From the cell containing the given text, extract its center point as (x, y) coordinate. 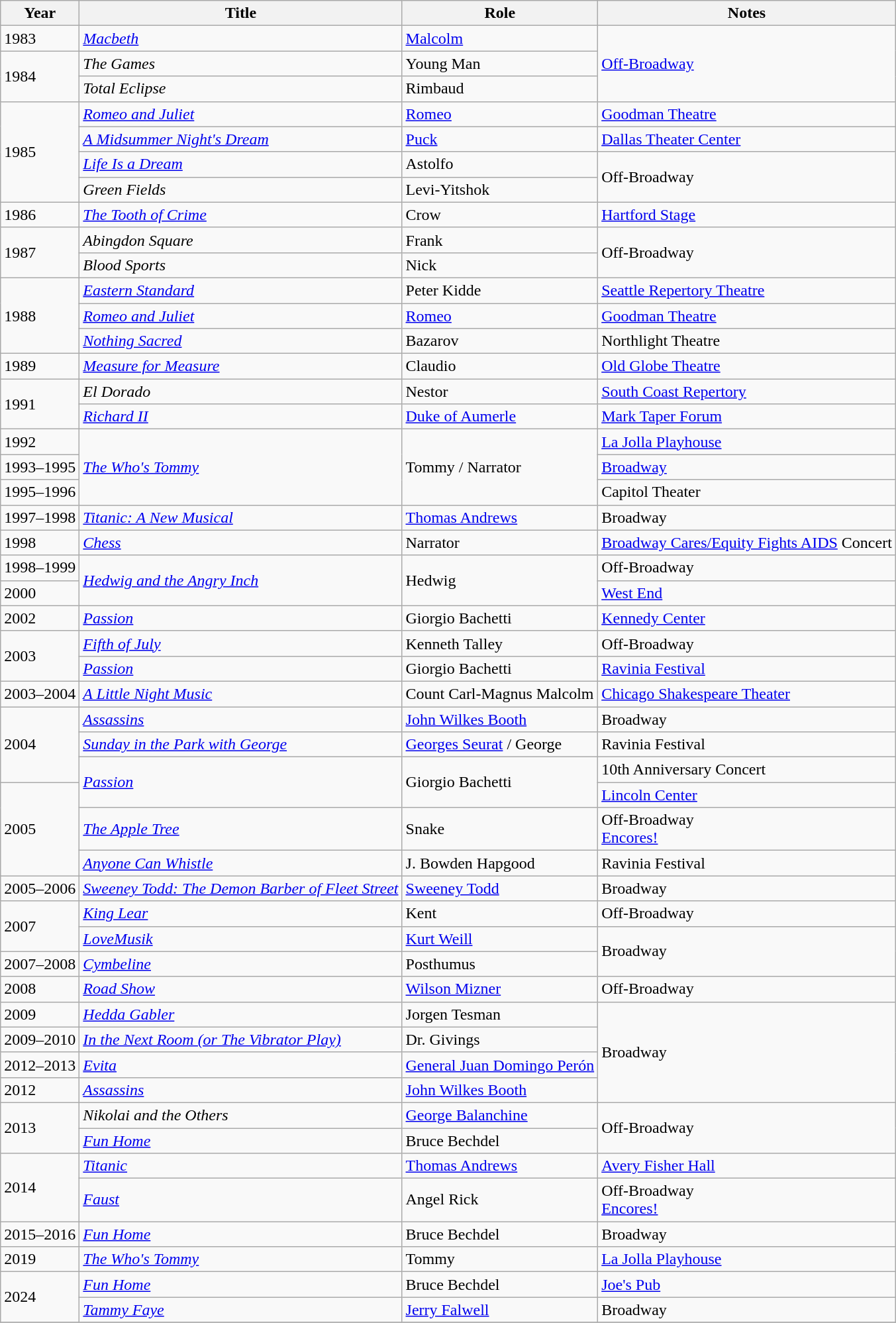
Titanic (241, 1166)
2013 (40, 1128)
J. Bowden Hapgood (500, 863)
Puck (500, 139)
Peter Kidde (500, 290)
Old Globe Theatre (747, 366)
1987 (40, 252)
10th Anniversary Concert (747, 770)
Evita (241, 1065)
Claudio (500, 366)
Sweeney Todd (500, 888)
Mark Taper Forum (747, 417)
Nikolai and the Others (241, 1115)
The Games (241, 64)
Duke of Aumerle (500, 417)
Angel Rick (500, 1200)
The Tooth of Crime (241, 215)
2009 (40, 1014)
Role (500, 13)
2007 (40, 926)
Sunday in the Park with George (241, 745)
Measure for Measure (241, 366)
Nick (500, 265)
Posthumus (500, 964)
2003–2004 (40, 694)
1985 (40, 152)
2015–2016 (40, 1234)
Sweeney Todd: The Demon Barber of Fleet Street (241, 888)
2019 (40, 1259)
Tommy / Narrator (500, 467)
Life Is a Dream (241, 164)
In the Next Room (or The Vibrator Play) (241, 1039)
Avery Fisher Hall (747, 1166)
Kent (500, 914)
A Midsummer Night's Dream (241, 139)
1986 (40, 215)
Road Show (241, 989)
Macbeth (241, 38)
Kenneth Talley (500, 643)
Hedda Gabler (241, 1014)
2012 (40, 1090)
Hartford Stage (747, 215)
General Juan Domingo Perón (500, 1065)
The Apple Tree (241, 829)
2000 (40, 593)
West End (747, 593)
Joe's Pub (747, 1285)
Wilson Mizner (500, 989)
1991 (40, 404)
Faust (241, 1200)
Frank (500, 240)
Levi-Yitshok (500, 189)
Broadway Cares/Equity Fights AIDS Concert (747, 543)
2004 (40, 744)
Year (40, 13)
1984 (40, 76)
2007–2008 (40, 964)
Kurt Weill (500, 939)
Fifth of July (241, 643)
George Balanchine (500, 1115)
Anyone Can Whistle (241, 863)
Dallas Theater Center (747, 139)
Tammy Faye (241, 1310)
1983 (40, 38)
Green Fields (241, 189)
Richard II (241, 417)
Kennedy Center (747, 618)
A Little Night Music (241, 694)
1995–1996 (40, 492)
Nothing Sacred (241, 341)
Titanic: A New Musical (241, 517)
Jerry Falwell (500, 1310)
1992 (40, 442)
Rimbaud (500, 89)
Eastern Standard (241, 290)
Nestor (500, 392)
Chicago Shakespeare Theater (747, 694)
Seattle Repertory Theatre (747, 290)
Young Man (500, 64)
1988 (40, 315)
1989 (40, 366)
South Coast Repertory (747, 392)
2005–2006 (40, 888)
Capitol Theater (747, 492)
Notes (747, 13)
LoveMusik (241, 939)
Narrator (500, 543)
2005 (40, 829)
1997–1998 (40, 517)
Bazarov (500, 341)
Cymbeline (241, 964)
Snake (500, 829)
2014 (40, 1187)
Hedwig and the Angry Inch (241, 580)
Dr. Givings (500, 1039)
2008 (40, 989)
Title (241, 13)
Total Eclipse (241, 89)
Chess (241, 543)
1998–1999 (40, 568)
Northlight Theatre (747, 341)
King Lear (241, 914)
Lincoln Center (747, 795)
Hedwig (500, 580)
El Dorado (241, 392)
Abingdon Square (241, 240)
2024 (40, 1297)
1998 (40, 543)
Crow (500, 215)
Malcolm (500, 38)
2003 (40, 656)
1993–1995 (40, 467)
Jorgen Tesman (500, 1014)
2009–2010 (40, 1039)
Blood Sports (241, 265)
2012–2013 (40, 1065)
Count Carl-Magnus Malcolm (500, 694)
Tommy (500, 1259)
Georges Seurat / George (500, 745)
Astolfo (500, 164)
2002 (40, 618)
